Capture the cell that displays the provided text and extract its [x, y] central coordinate. 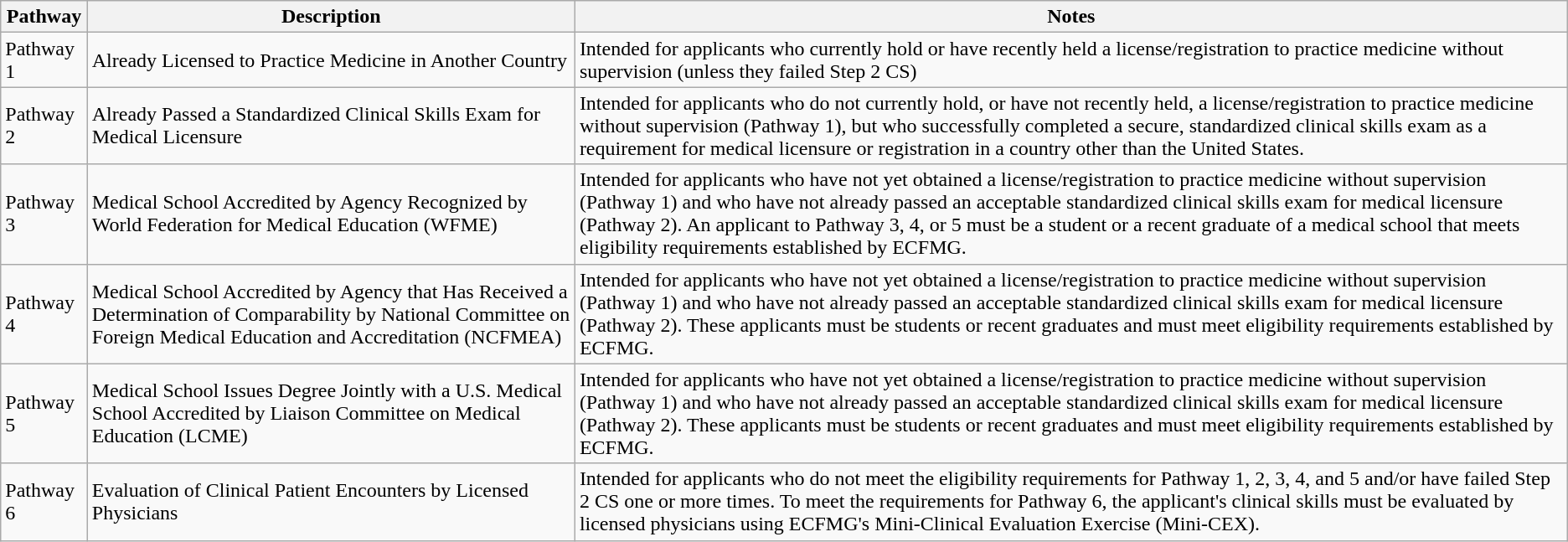
Pathway 1 [44, 60]
Pathway 2 [44, 126]
Evaluation of Clinical Patient Encounters by Licensed Physicians [331, 502]
Medical School Accredited by Agency Recognized by World Federation for Medical Education (WFME) [331, 214]
Pathway 4 [44, 313]
Pathway 5 [44, 414]
Pathway 6 [44, 502]
Already Passed a Standardized Clinical Skills Exam for Medical Licensure [331, 126]
Already Licensed to Practice Medicine in Another Country [331, 60]
Medical School Issues Degree Jointly with a U.S. Medical School Accredited by Liaison Committee on Medical Education (LCME) [331, 414]
Description [331, 17]
Pathway 3 [44, 214]
Pathway [44, 17]
Notes [1070, 17]
